Capture the cell that displays the provided text and extract its [X, Y] central coordinate. 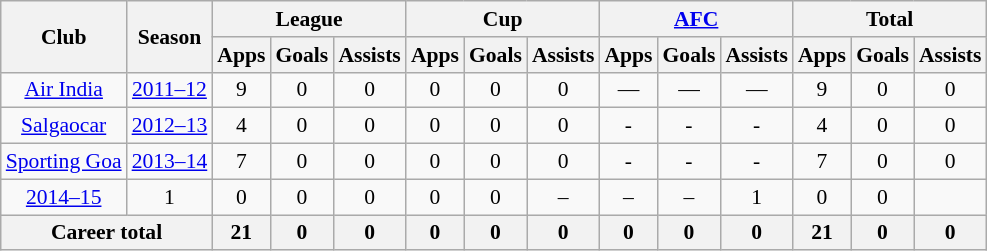
Career total [107, 233]
2014–15 [64, 197]
Club [64, 36]
Salgaocar [64, 126]
Total [890, 19]
2011–12 [170, 90]
AFC [696, 19]
Season [170, 36]
2012–13 [170, 126]
Cup [503, 19]
Sporting Goa [64, 162]
League [309, 19]
2013–14 [170, 162]
Air India [64, 90]
